Scan for the cell matching the given text and deliver its (X, Y) coordinate at center. 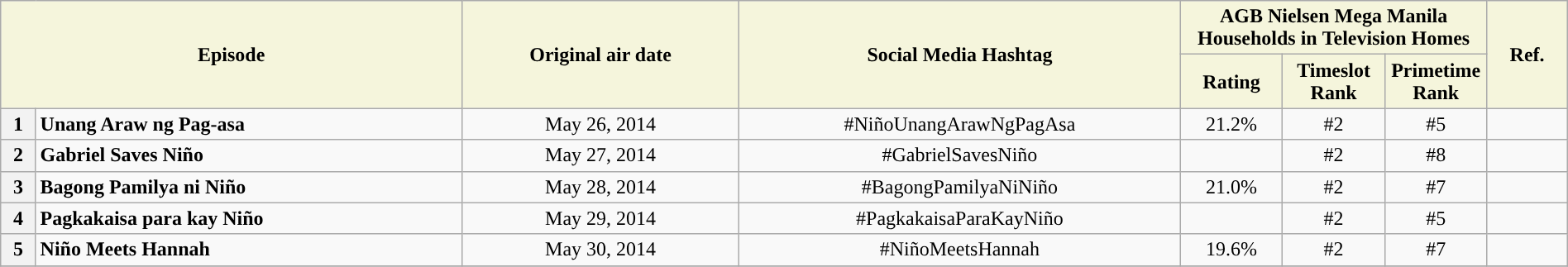
Original air date (600, 55)
Social Media Hashtag (960, 55)
Pagkakaisa para kay Niño (249, 218)
Primetime Rank (1436, 81)
#NiñoUnangArawNgPagAsa (960, 124)
#NiñoMeetsHannah (960, 250)
4 (18, 218)
May 30, 2014 (600, 250)
1 (18, 124)
AGB Nielsen Mega Manila Households in Television Homes (1333, 28)
May 28, 2014 (600, 187)
#PagkakaisaParaKayNiño (960, 218)
3 (18, 187)
Gabriel Saves Niño (249, 155)
Ref. (1527, 55)
5 (18, 250)
May 29, 2014 (600, 218)
Episode (232, 55)
#8 (1436, 155)
21.0% (1231, 187)
#BagongPamilyaNiNiño (960, 187)
Niño Meets Hannah (249, 250)
Timeslot Rank (1334, 81)
2 (18, 155)
#GabrielSavesNiño (960, 155)
May 26, 2014 (600, 124)
May 27, 2014 (600, 155)
Rating (1231, 81)
21.2% (1231, 124)
Unang Araw ng Pag-asa (249, 124)
19.6% (1231, 250)
Bagong Pamilya ni Niño (249, 187)
